Output the (X, Y) coordinate of the center of the cell containing the given text.  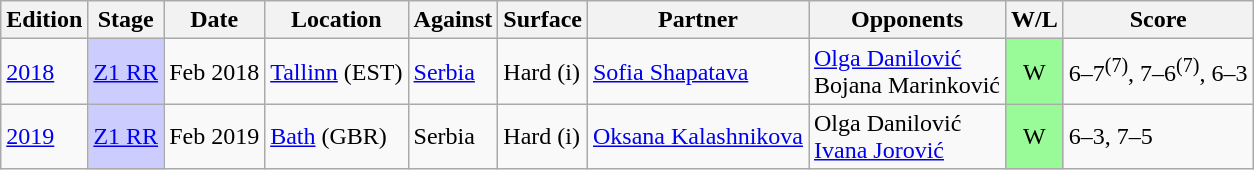
Partner (698, 20)
Feb 2018 (214, 72)
Feb 2019 (214, 136)
Score (1158, 20)
Date (214, 20)
6–7(7), 7–6(7), 6–3 (1158, 72)
Olga Danilović Bojana Marinković (906, 72)
Sofia Shapatava (698, 72)
Olga Danilović Ivana Jorović (906, 136)
W/L (1035, 20)
Bath (GBR) (336, 136)
Surface (543, 20)
Stage (126, 20)
Tallinn (EST) (336, 72)
2019 (44, 136)
6–3, 7–5 (1158, 136)
Against (453, 20)
Oksana Kalashnikova (698, 136)
Location (336, 20)
Opponents (906, 20)
2018 (44, 72)
Edition (44, 20)
